Provide the (x, y) coordinate of the cell's center where the given text is located.  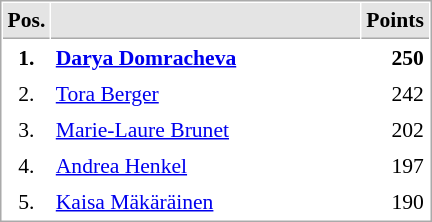
Andrea Henkel (206, 165)
Darya Domracheva (206, 57)
3. (26, 129)
Tora Berger (206, 93)
190 (396, 201)
Pos. (26, 21)
Points (396, 21)
242 (396, 93)
197 (396, 165)
2. (26, 93)
Kaisa Mäkäräinen (206, 201)
5. (26, 201)
Marie-Laure Brunet (206, 129)
250 (396, 57)
4. (26, 165)
1. (26, 57)
202 (396, 129)
